Identify which cell holds the provided text, then report its (x, y) central coordinate. 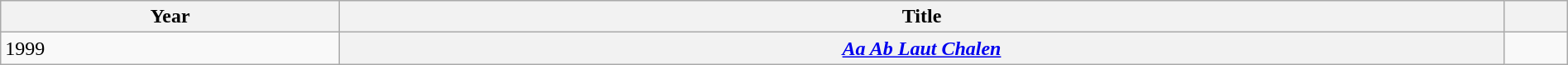
Aa Ab Laut Chalen (922, 48)
Year (170, 17)
Title (922, 17)
1999 (170, 48)
